Extract the (x, y) coordinate from the center of the cell holding the provided text.  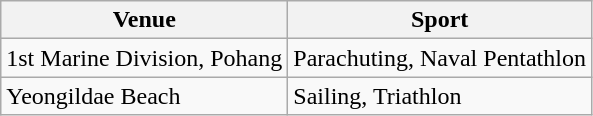
Sport (440, 20)
Parachuting, Naval Pentathlon (440, 58)
Yeongildae Beach (144, 96)
1st Marine Division, Pohang (144, 58)
Sailing, Triathlon (440, 96)
Venue (144, 20)
